Identify which cell holds the provided text, then report its (x, y) central coordinate. 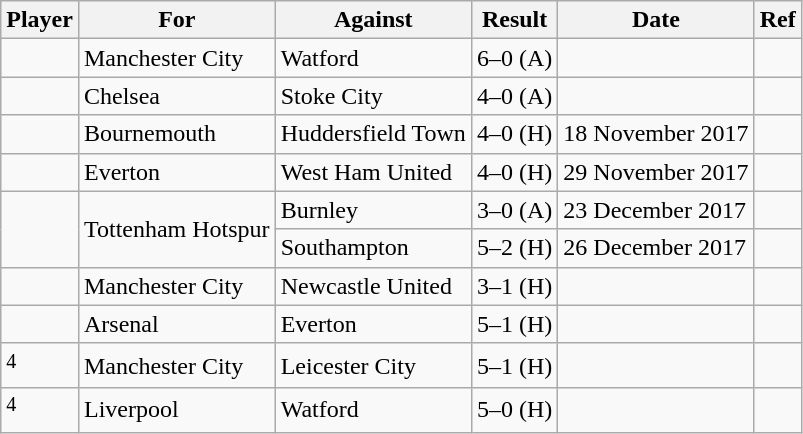
5–0 (H) (514, 410)
Burnley (373, 210)
Bournemouth (176, 134)
23 December 2017 (656, 210)
Date (656, 20)
West Ham United (373, 172)
Result (514, 20)
Stoke City (373, 96)
26 December 2017 (656, 248)
4–0 (A) (514, 96)
5–2 (H) (514, 248)
Ref (778, 20)
29 November 2017 (656, 172)
Leicester City (373, 366)
Newcastle United (373, 286)
3–0 (A) (514, 210)
Southampton (373, 248)
Huddersfield Town (373, 134)
Against (373, 20)
For (176, 20)
Player (40, 20)
Tottenham Hotspur (176, 229)
Chelsea (176, 96)
6–0 (A) (514, 58)
18 November 2017 (656, 134)
3–1 (H) (514, 286)
Arsenal (176, 324)
Liverpool (176, 410)
